Return (X, Y) of the center of cell containing provided text 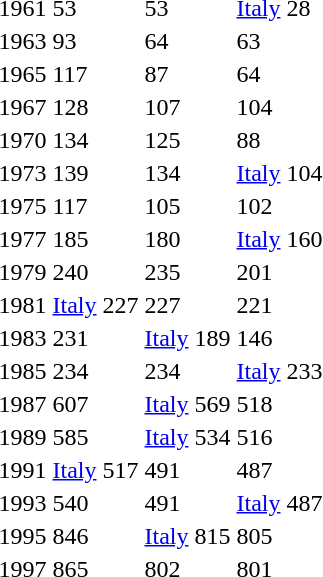
64 (188, 41)
105 (188, 206)
185 (96, 239)
128 (96, 107)
240 (96, 272)
107 (188, 107)
139 (96, 173)
227 (188, 305)
Italy 569 (188, 404)
87 (188, 74)
180 (188, 239)
125 (188, 140)
Italy 517 (96, 470)
Italy 815 (188, 536)
Italy 189 (188, 338)
585 (96, 437)
235 (188, 272)
846 (96, 536)
540 (96, 503)
93 (96, 41)
607 (96, 404)
Italy 227 (96, 305)
231 (96, 338)
Italy 534 (188, 437)
